Find where the given text appears and provide that cell's center as [X, Y] coordinate. 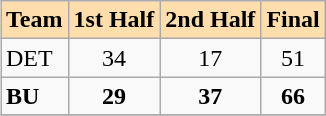
DET [34, 58]
Final [293, 20]
2nd Half [210, 20]
17 [210, 58]
51 [293, 58]
37 [210, 96]
1st Half [114, 20]
Team [34, 20]
29 [114, 96]
34 [114, 58]
66 [293, 96]
BU [34, 96]
